Provide the [x, y] coordinate of the cell's center where the given text is located.  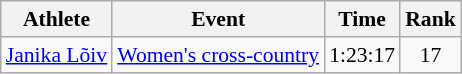
1:23:17 [362, 55]
Athlete [56, 19]
Time [362, 19]
Women's cross-country [218, 55]
Event [218, 19]
Rank [430, 19]
Janika Lõiv [56, 55]
17 [430, 55]
